Detect which cell encompasses the target text, then output its (x, y) center coordinate. 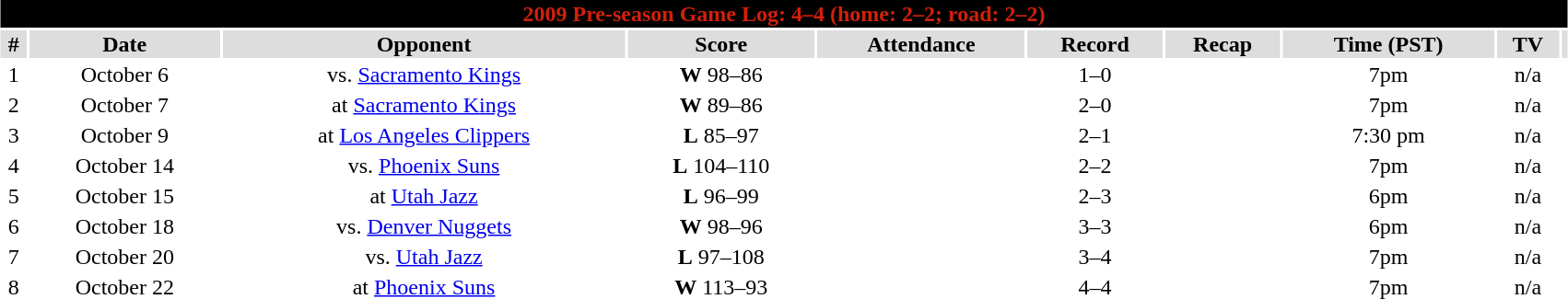
L 85–97 (720, 135)
2–2 (1095, 166)
7:30 pm (1389, 135)
Record (1095, 44)
2 (14, 105)
Recap (1223, 44)
October 18 (125, 226)
4 (14, 166)
3–3 (1095, 226)
vs. Denver Nuggets (424, 226)
2–0 (1095, 105)
October 20 (125, 257)
1 (14, 75)
Score (720, 44)
TV (1527, 44)
2–3 (1095, 196)
2009 Pre-season Game Log: 4–4 (home: 2–2; road: 2–2) (784, 14)
Attendance (921, 44)
October 9 (125, 135)
# (14, 44)
3 (14, 135)
7 (14, 257)
October 6 (125, 75)
vs. Phoenix Suns (424, 166)
vs. Sacramento Kings (424, 75)
Date (125, 44)
October 14 (125, 166)
W 98–96 (720, 226)
at Utah Jazz (424, 196)
October 7 (125, 105)
W 89–86 (720, 105)
6 (14, 226)
at Los Angeles Clippers (424, 135)
October 15 (125, 196)
L 96–99 (720, 196)
2–1 (1095, 135)
5 (14, 196)
3–4 (1095, 257)
Opponent (424, 44)
vs. Utah Jazz (424, 257)
Time (PST) (1389, 44)
1–0 (1095, 75)
W 98–86 (720, 75)
L 104–110 (720, 166)
at Sacramento Kings (424, 105)
L 97–108 (720, 257)
